Detect which cell encompasses the target text, then output its (x, y) center coordinate. 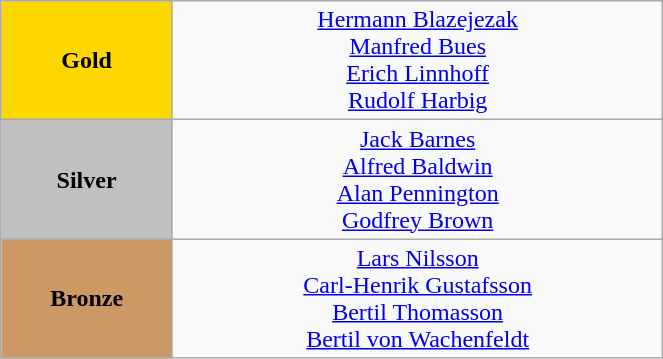
Hermann BlazejezakManfred BuesErich LinnhoffRudolf Harbig (417, 60)
Jack BarnesAlfred BaldwinAlan PenningtonGodfrey Brown (417, 180)
Bronze (87, 298)
Lars NilssonCarl-Henrik GustafssonBertil ThomassonBertil von Wachenfeldt (417, 298)
Gold (87, 60)
Silver (87, 180)
